Capture the cell that displays the provided text and extract its (X, Y) central coordinate. 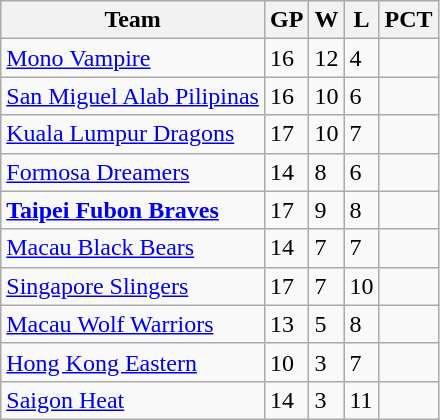
9 (326, 210)
Singapore Slingers (133, 286)
5 (326, 324)
Saigon Heat (133, 400)
L (362, 20)
12 (326, 58)
Mono Vampire (133, 58)
W (326, 20)
San Miguel Alab Pilipinas (133, 96)
Kuala Lumpur Dragons (133, 134)
PCT (408, 20)
Team (133, 20)
Taipei Fubon Braves (133, 210)
Macau Wolf Warriors (133, 324)
Macau Black Bears (133, 248)
Formosa Dreamers (133, 172)
GP (286, 20)
4 (362, 58)
13 (286, 324)
Hong Kong Eastern (133, 362)
11 (362, 400)
